Identify which cell holds the provided text, then report its (X, Y) central coordinate. 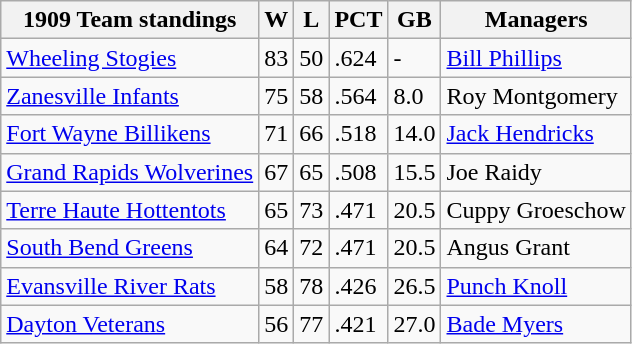
Wheeling Stogies (130, 58)
72 (312, 248)
15.5 (414, 172)
Roy Montgomery (536, 96)
.426 (358, 286)
South Bend Greens (130, 248)
14.0 (414, 134)
Jack Hendricks (536, 134)
.624 (358, 58)
Angus Grant (536, 248)
W (276, 20)
Fort Wayne Billikens (130, 134)
GB (414, 20)
Bade Myers (536, 324)
.564 (358, 96)
1909 Team standings (130, 20)
Cuppy Groeschow (536, 210)
83 (276, 58)
Terre Haute Hottentots (130, 210)
Bill Phillips (536, 58)
64 (276, 248)
27.0 (414, 324)
75 (276, 96)
71 (276, 134)
26.5 (414, 286)
Grand Rapids Wolverines (130, 172)
56 (276, 324)
73 (312, 210)
Evansville River Rats (130, 286)
78 (312, 286)
Joe Raidy (536, 172)
L (312, 20)
Zanesville Infants (130, 96)
77 (312, 324)
Punch Knoll (536, 286)
.421 (358, 324)
PCT (358, 20)
8.0 (414, 96)
67 (276, 172)
- (414, 58)
Managers (536, 20)
50 (312, 58)
.508 (358, 172)
Dayton Veterans (130, 324)
66 (312, 134)
.518 (358, 134)
